Detect which cell encompasses the target text, then output its [x, y] center coordinate. 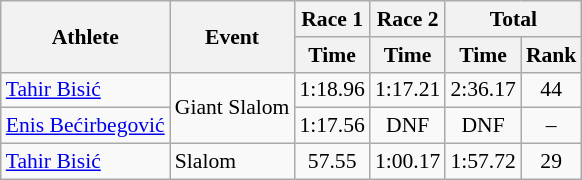
29 [552, 162]
Race 2 [408, 19]
Athlete [86, 36]
1:18.96 [332, 90]
44 [552, 90]
Race 1 [332, 19]
Giant Slalom [232, 108]
Enis Bećirbegović [86, 126]
1:00.17 [408, 162]
1:17.21 [408, 90]
2:36.17 [482, 90]
Slalom [232, 162]
– [552, 126]
1:17.56 [332, 126]
1:57.72 [482, 162]
57.55 [332, 162]
Rank [552, 55]
Event [232, 36]
Total [513, 19]
